Extract the [x, y] coordinate from the center of the cell holding the provided text.  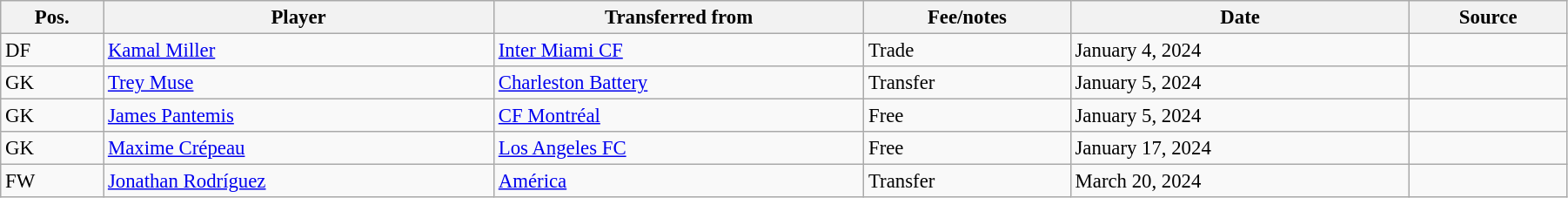
January 17, 2024 [1240, 148]
Los Angeles FC [679, 148]
DF [52, 51]
Pos. [52, 17]
James Pantemis [299, 116]
CF Montréal [679, 116]
Date [1240, 17]
Trey Muse [299, 83]
Inter Miami CF [679, 51]
América [679, 181]
January 4, 2024 [1240, 51]
Kamal Miller [299, 51]
March 20, 2024 [1240, 181]
Jonathan Rodríguez [299, 181]
Transferred from [679, 17]
Charleston Battery [679, 83]
Player [299, 17]
Trade [968, 51]
Source [1488, 17]
Fee/notes [968, 17]
FW [52, 181]
Maxime Crépeau [299, 148]
